Locate the cell with the specified text and output its [x, y] center coordinate. 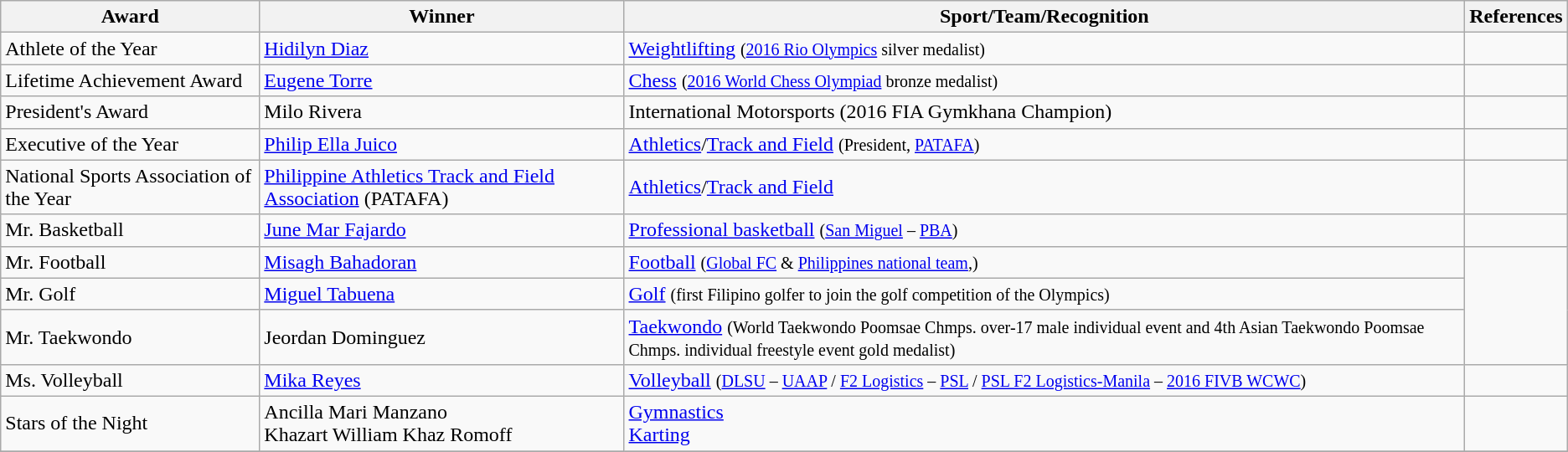
Athletics/Track and Field [1044, 187]
Athletics/Track and Field (President, PATAFA) [1044, 144]
Sport/Team/Recognition [1044, 17]
Hidilyn Diaz [442, 49]
President's Award [131, 112]
Misagh Bahadoran [442, 262]
Mr. Basketball [131, 230]
Golf (first Filipino golfer to join the golf competition of the Olympics) [1044, 294]
Winner [442, 17]
Professional basketball (San Miguel – PBA) [1044, 230]
International Motorsports (2016 FIA Gymkhana Champion) [1044, 112]
Weightlifting (2016 Rio Olympics silver medalist) [1044, 49]
Mika Reyes [442, 380]
Ancilla Mari ManzanoKhazart William Khaz Romoff [442, 424]
Mr. Taekwondo [131, 336]
Mr. Football [131, 262]
Chess (2016 World Chess Olympiad bronze medalist) [1044, 80]
Miguel Tabuena [442, 294]
Award [131, 17]
Executive of the Year [131, 144]
Philip Ella Juico [442, 144]
Lifetime Achievement Award [131, 80]
Milo Rivera [442, 112]
Football (Global FC & Philippines national team,) [1044, 262]
Mr. Golf [131, 294]
June Mar Fajardo [442, 230]
Athlete of the Year [131, 49]
Stars of the Night [131, 424]
National Sports Association of the Year [131, 187]
GymnasticsKarting [1044, 424]
Volleyball (DLSU – UAAP / F2 Logistics – PSL / PSL F2 Logistics-Manila – 2016 FIVB WCWC) [1044, 380]
Jeordan Dominguez [442, 336]
References [1516, 17]
Ms. Volleyball [131, 380]
Eugene Torre [442, 80]
Philippine Athletics Track and Field Association (PATAFA) [442, 187]
